Identify which cell holds the provided text, then report its (x, y) central coordinate. 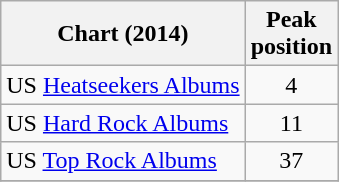
US Heatseekers Albums (123, 85)
37 (291, 161)
11 (291, 123)
US Top Rock Albums (123, 161)
US Hard Rock Albums (123, 123)
Peakposition (291, 34)
Chart (2014) (123, 34)
4 (291, 85)
